Find where the given text appears and provide that cell's center as (x, y) coordinate. 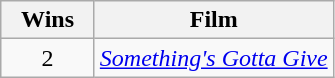
Wins (48, 20)
2 (48, 58)
Film (214, 20)
Something's Gotta Give (214, 58)
